Return the [x, y] coordinate for the center point of the cell that contains the specified text.  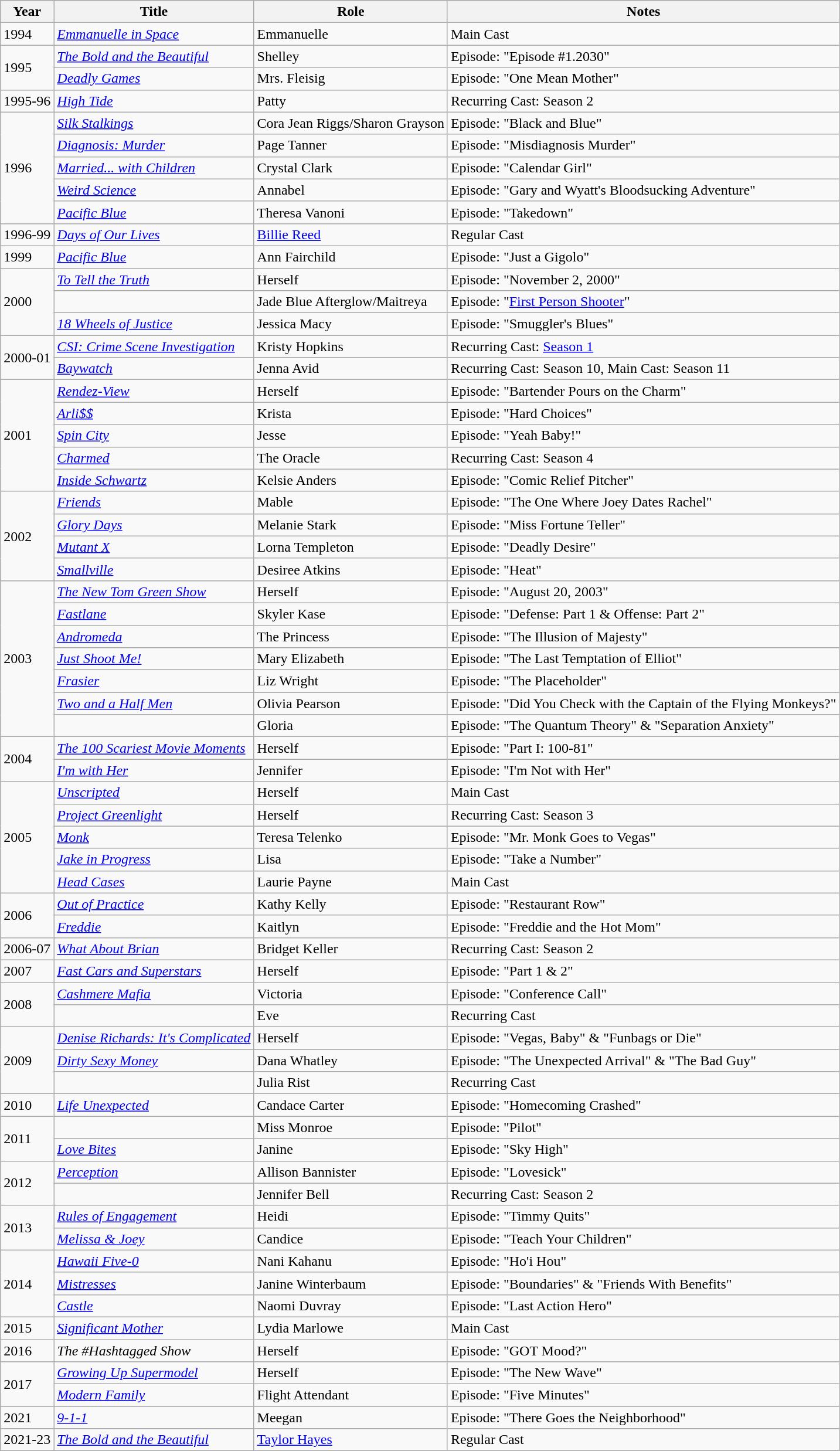
Episode: "Deadly Desire" [644, 547]
Growing Up Supermodel [154, 1373]
1999 [27, 257]
Rendez-View [154, 391]
The Oracle [351, 458]
Episode: "Pilot" [644, 1127]
Kathy Kelly [351, 904]
Recurring Cast: Season 4 [644, 458]
Mable [351, 502]
Notes [644, 12]
Episode: "Conference Call" [644, 994]
I'm with Her [154, 770]
Julia Rist [351, 1083]
Meegan [351, 1418]
Episode: "Lovesick" [644, 1172]
Episode: "Vegas, Baby" & "Funbags or Die" [644, 1038]
Unscripted [154, 793]
Kristy Hopkins [351, 346]
Jade Blue Afterglow/Maitreya [351, 302]
Fastlane [154, 614]
Smallville [154, 569]
Fast Cars and Superstars [154, 971]
The 100 Scariest Movie Moments [154, 748]
Deadly Games [154, 79]
Billie Reed [351, 235]
2016 [27, 1350]
2010 [27, 1105]
Jake in Progress [154, 859]
Krista [351, 413]
Episode: "The Unexpected Arrival" & "The Bad Guy" [644, 1061]
Two and a Half Men [154, 704]
Miss Monroe [351, 1127]
Episode: "Heat" [644, 569]
2017 [27, 1384]
2000-01 [27, 358]
2006 [27, 915]
Arli$$ [154, 413]
Lorna Templeton [351, 547]
Out of Practice [154, 904]
Episode: "August 20, 2003" [644, 592]
Freddie [154, 926]
Episode: "The New Wave" [644, 1373]
Lydia Marlowe [351, 1328]
Episode: "The Illusion of Majesty" [644, 636]
Episode: "Defense: Part 1 & Offense: Part 2" [644, 614]
2001 [27, 436]
9-1-1 [154, 1418]
Melissa & Joey [154, 1239]
2004 [27, 759]
Kelsie Anders [351, 480]
Olivia Pearson [351, 704]
Episode: "Freddie and the Hot Mom" [644, 926]
Mutant X [154, 547]
Taylor Hayes [351, 1440]
Significant Mother [154, 1328]
Castle [154, 1306]
Role [351, 12]
Episode: "There Goes the Neighborhood" [644, 1418]
Lisa [351, 859]
Episode: "Last Action Hero" [644, 1306]
Episode: "Smuggler's Blues" [644, 324]
Gloria [351, 726]
High Tide [154, 101]
Married... with Children [154, 168]
Just Shoot Me! [154, 659]
2000 [27, 302]
Andromeda [154, 636]
Naomi Duvray [351, 1306]
Episode: "Did You Check with the Captain of the Flying Monkeys?" [644, 704]
Episode: "Episode #1.2030" [644, 56]
Flight Attendant [351, 1395]
Title [154, 12]
Dana Whatley [351, 1061]
Jennifer Bell [351, 1194]
2014 [27, 1283]
Weird Science [154, 190]
Episode: "Bartender Pours on the Charm" [644, 391]
Episode: "Part 1 & 2" [644, 971]
1996 [27, 168]
Ann Fairchild [351, 257]
CSI: Crime Scene Investigation [154, 346]
Denise Richards: It's Complicated [154, 1038]
The Princess [351, 636]
Episode: "Timmy Quits" [644, 1216]
Page Tanner [351, 145]
2003 [27, 658]
18 Wheels of Justice [154, 324]
2013 [27, 1228]
Emmanuelle [351, 34]
What About Brian [154, 949]
Episode: "Calendar Girl" [644, 168]
Year [27, 12]
Episode: "Ho'i Hou" [644, 1261]
Episode: "Teach Your Children" [644, 1239]
Frasier [154, 681]
Recurring Cast: Season 10, Main Cast: Season 11 [644, 369]
Episode: "Part I: 100-81" [644, 748]
Mary Elizabeth [351, 659]
Silk Stalkings [154, 123]
Teresa Telenko [351, 837]
Emmanuelle in Space [154, 34]
Episode: "Restaurant Row" [644, 904]
The #Hashtagged Show [154, 1350]
Episode: "Just a Gigolo" [644, 257]
Episode: "Mr. Monk Goes to Vegas" [644, 837]
Melanie Stark [351, 525]
Cora Jean Riggs/Sharon Grayson [351, 123]
Project Greenlight [154, 815]
Dirty Sexy Money [154, 1061]
2002 [27, 536]
Glory Days [154, 525]
Recurring Cast: Season 1 [644, 346]
Victoria [351, 994]
Jenna Avid [351, 369]
2015 [27, 1328]
Episode: "Black and Blue" [644, 123]
Episode: "Hard Choices" [644, 413]
Episode: "One Mean Mother" [644, 79]
Liz Wright [351, 681]
Days of Our Lives [154, 235]
1995-96 [27, 101]
2012 [27, 1183]
Perception [154, 1172]
Hawaii Five-0 [154, 1261]
Episode: "Comic Relief Pitcher" [644, 480]
Candice [351, 1239]
Episode: "Take a Number" [644, 859]
Skyler Kase [351, 614]
2021-23 [27, 1440]
2011 [27, 1139]
Annabel [351, 190]
Heidi [351, 1216]
The New Tom Green Show [154, 592]
Spin City [154, 436]
Laurie Payne [351, 882]
Episode: "The Quantum Theory" & "Separation Anxiety" [644, 726]
Love Bites [154, 1150]
Head Cases [154, 882]
Candace Carter [351, 1105]
Mrs. Fleisig [351, 79]
Jennifer [351, 770]
Desiree Atkins [351, 569]
To Tell the Truth [154, 280]
Episode: "November 2, 2000" [644, 280]
Jessica Macy [351, 324]
Monk [154, 837]
Episode: "Sky High" [644, 1150]
Mistresses [154, 1283]
Inside Schwartz [154, 480]
Episode: "Takedown" [644, 212]
2007 [27, 971]
2005 [27, 837]
Episode: "Yeah Baby!" [644, 436]
Modern Family [154, 1395]
1996-99 [27, 235]
Janine Winterbaum [351, 1283]
Diagnosis: Murder [154, 145]
Episode: "The Placeholder" [644, 681]
Shelley [351, 56]
Friends [154, 502]
Life Unexpected [154, 1105]
1994 [27, 34]
Janine [351, 1150]
Nani Kahanu [351, 1261]
Episode: "The One Where Joey Dates Rachel" [644, 502]
Cashmere Mafia [154, 994]
Episode: "I'm Not with Her" [644, 770]
Episode: "Boundaries" & "Friends With Benefits" [644, 1283]
Episode: "GOT Mood?" [644, 1350]
Episode: "Homecoming Crashed" [644, 1105]
Recurring Cast: Season 3 [644, 815]
Episode: "The Last Temptation of Elliot" [644, 659]
Eve [351, 1016]
2009 [27, 1061]
Baywatch [154, 369]
Bridget Keller [351, 949]
Episode: "Miss Fortune Teller" [644, 525]
Jesse [351, 436]
Charmed [154, 458]
Allison Bannister [351, 1172]
1995 [27, 67]
2006-07 [27, 949]
Theresa Vanoni [351, 212]
Episode: "Gary and Wyatt's Bloodsucking Adventure" [644, 190]
2008 [27, 1005]
Episode: "Misdiagnosis Murder" [644, 145]
Episode: "First Person Shooter" [644, 302]
Episode: "Five Minutes" [644, 1395]
2021 [27, 1418]
Patty [351, 101]
Crystal Clark [351, 168]
Rules of Engagement [154, 1216]
Kaitlyn [351, 926]
